Extract the [x, y] coordinate from the center of the cell holding the provided text.  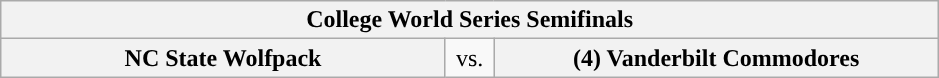
(4) Vanderbilt Commodores [716, 58]
College World Series Semifinals [470, 20]
NC State Wolfpack [224, 58]
vs. [470, 58]
